Find where the given text appears and provide that cell's center as [X, Y] coordinate. 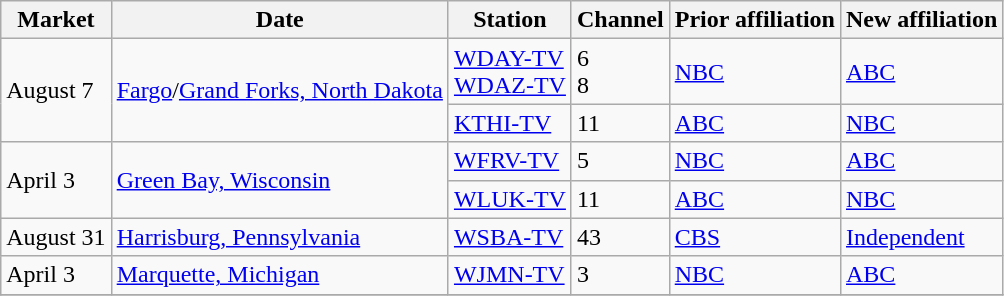
3 [620, 275]
Channel [620, 20]
Date [280, 20]
5 [620, 161]
WDAY-TVWDAZ-TV [510, 72]
Green Bay, Wisconsin [280, 180]
Marquette, Michigan [280, 275]
WSBA-TV [510, 237]
WJMN-TV [510, 275]
Harrisburg, Pennsylvania [280, 237]
CBS [754, 237]
Market [56, 20]
Independent [921, 237]
43 [620, 237]
KTHI-TV [510, 123]
Station [510, 20]
Fargo/Grand Forks, North Dakota [280, 90]
August 7 [56, 90]
New affiliation [921, 20]
68 [620, 72]
August 31 [56, 237]
WLUK-TV [510, 199]
Prior affiliation [754, 20]
WFRV-TV [510, 161]
